Pinpoint the cell where the given text exists, returning its [x, y] midpoint coordinate. 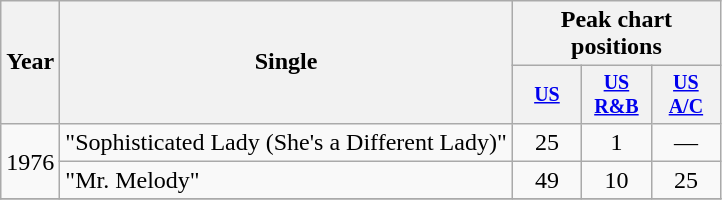
"Mr. Melody" [286, 180]
USA/C [686, 94]
10 [616, 180]
US [546, 94]
USR&B [616, 94]
49 [546, 180]
1976 [30, 161]
— [686, 142]
Single [286, 62]
"Sophisticated Lady (She's a Different Lady)" [286, 142]
Peak chart positions [616, 34]
Year [30, 62]
1 [616, 142]
